Determine the (x, y) coordinate at the center of the cell enclosing the given text.  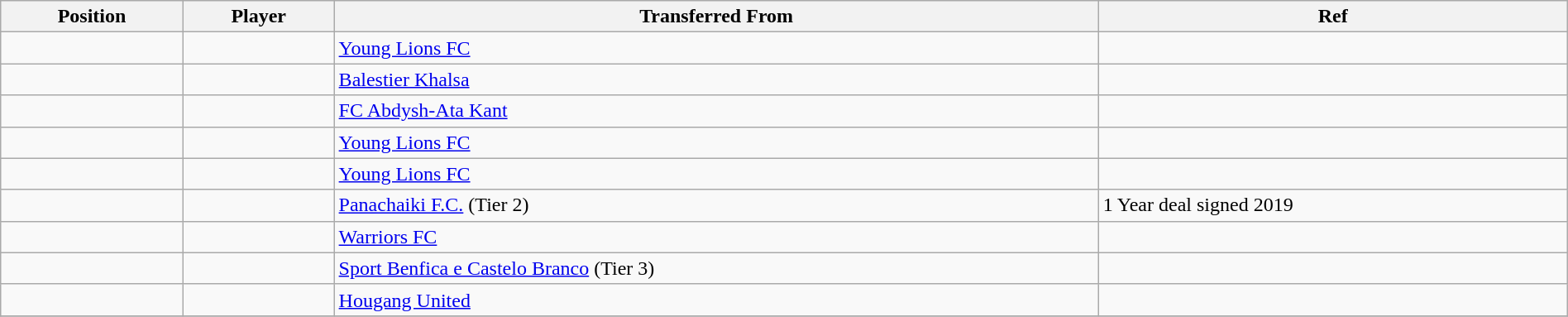
Sport Benfica e Castelo Branco (Tier 3) (716, 268)
FC Abdysh-Ata Kant (716, 111)
Panachaiki F.C. (Tier 2) (716, 205)
Transferred From (716, 17)
Player (258, 17)
Position (93, 17)
Ref (1333, 17)
Balestier Khalsa (716, 79)
1 Year deal signed 2019 (1333, 205)
Hougang United (716, 300)
Warriors FC (716, 237)
